Provide the [x, y] coordinate of the cell's center where the given text is located.  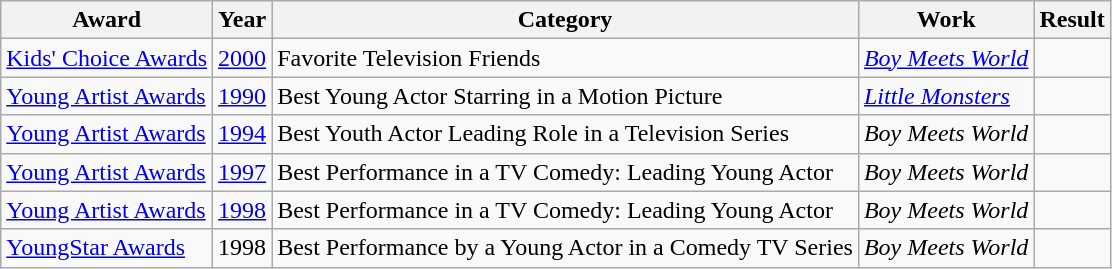
Best Youth Actor Leading Role in a Television Series [566, 134]
2000 [242, 58]
1990 [242, 96]
1994 [242, 134]
Work [946, 20]
Year [242, 20]
Kids' Choice Awards [107, 58]
Favorite Television Friends [566, 58]
Category [566, 20]
1997 [242, 172]
Result [1072, 20]
Little Monsters [946, 96]
Award [107, 20]
YoungStar Awards [107, 248]
Best Young Actor Starring in a Motion Picture [566, 96]
Best Performance by a Young Actor in a Comedy TV Series [566, 248]
